Scan for the cell matching the given text and deliver its [x, y] coordinate at center. 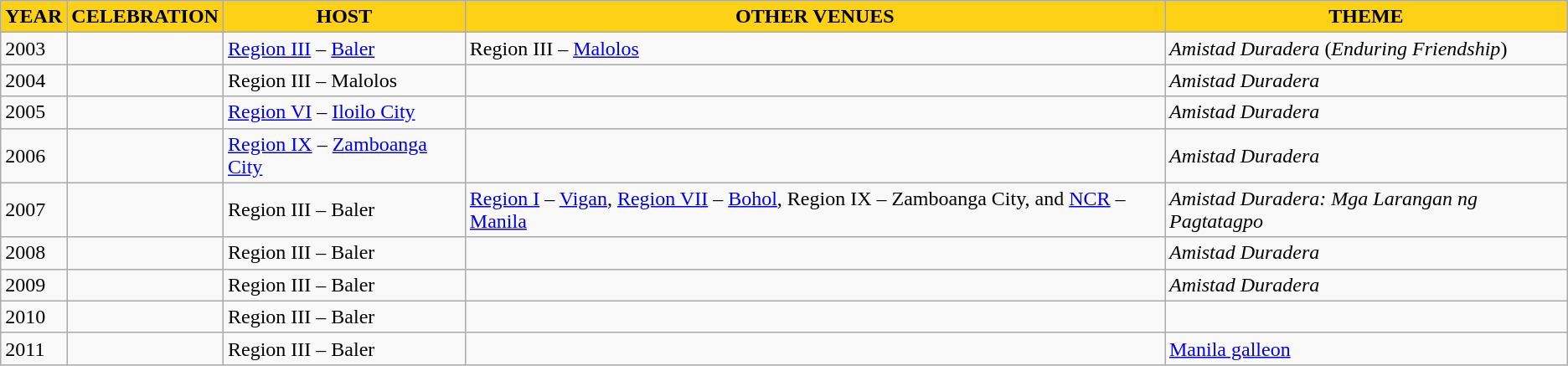
2007 [34, 209]
2008 [34, 253]
Amistad Duradera (Enduring Friendship) [1365, 49]
2009 [34, 285]
YEAR [34, 17]
2010 [34, 317]
Region I – Vigan, Region VII – Bohol, Region IX – Zamboanga City, and NCR – Manila [814, 209]
2006 [34, 156]
Amistad Duradera: Mga Larangan ng Pagtatagpo [1365, 209]
OTHER VENUES [814, 17]
2005 [34, 112]
Manila galleon [1365, 348]
2003 [34, 49]
2004 [34, 80]
2011 [34, 348]
THEME [1365, 17]
HOST [343, 17]
Region IX – Zamboanga City [343, 156]
CELEBRATION [146, 17]
Region VI – Iloilo City [343, 112]
